Pinpoint the cell where the given text exists, returning its (X, Y) midpoint coordinate. 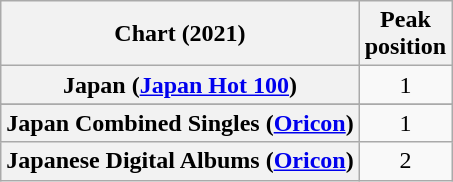
Japan (Japan Hot 100) (180, 85)
Japanese Digital Albums (Oricon) (180, 161)
2 (405, 161)
Peakposition (405, 34)
Japan Combined Singles (Oricon) (180, 123)
Chart (2021) (180, 34)
